Provide the [X, Y] coordinate of the cell's center where the given text is located.  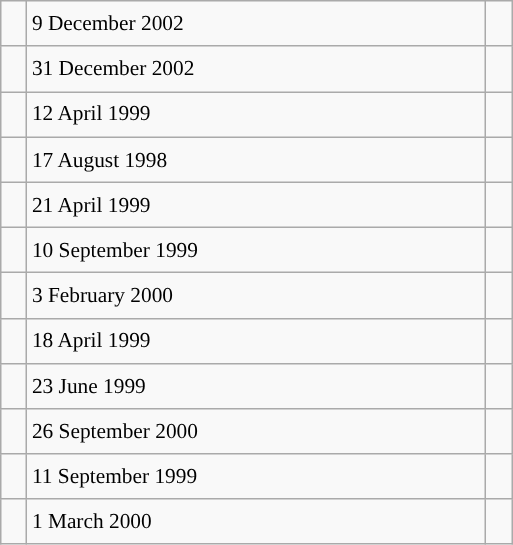
31 December 2002 [256, 68]
18 April 1999 [256, 340]
10 September 1999 [256, 250]
9 December 2002 [256, 24]
17 August 1998 [256, 160]
12 April 1999 [256, 114]
23 June 1999 [256, 386]
1 March 2000 [256, 522]
3 February 2000 [256, 296]
26 September 2000 [256, 432]
11 September 1999 [256, 476]
21 April 1999 [256, 204]
